Capture the cell that displays the provided text and extract its [x, y] central coordinate. 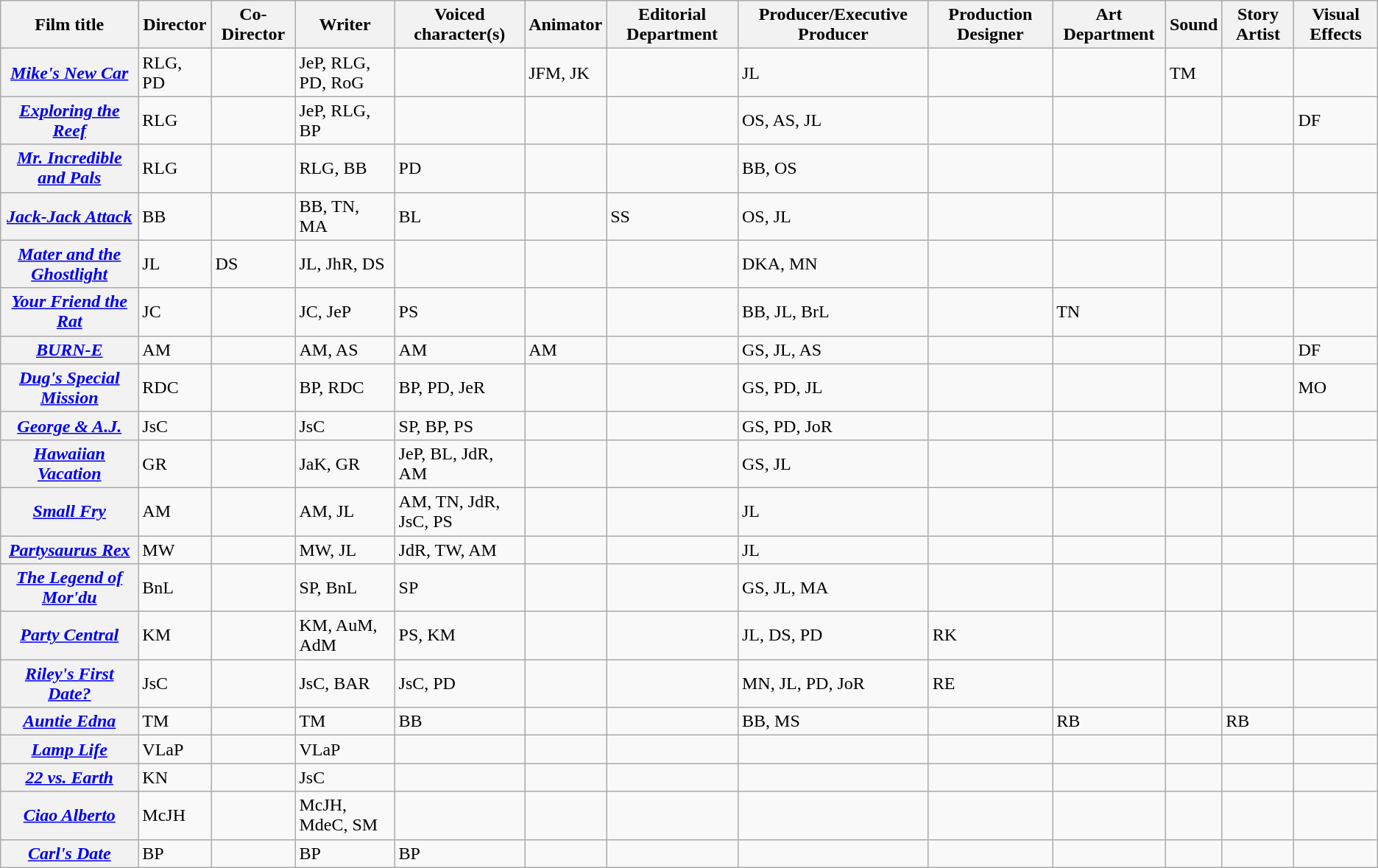
GS, JL [833, 464]
BL [459, 216]
RE [990, 683]
BB, TN, MA [344, 216]
Animator [565, 25]
JeP, BL, JdR, AM [459, 464]
Film title [69, 25]
MW, JL [344, 550]
OS, JL [833, 216]
TN [1109, 312]
AM, JL [344, 511]
Dug's Special Mission [69, 387]
BP, PD, JeR [459, 387]
AM, AS [344, 350]
BURN-E [69, 350]
AM, TN, JdR, JsC, PS [459, 511]
BP, RDC [344, 387]
SS [673, 216]
RLG, PD [175, 72]
Jack-Jack Attack [69, 216]
MO [1335, 387]
The Legend of Mor'du [69, 588]
KM, AuM, AdM [344, 636]
KM [175, 636]
Hawaiian Vacation [69, 464]
Sound [1193, 25]
Art Department [1109, 25]
JeP, RLG, PD, RoG [344, 72]
JFM, JK [565, 72]
Your Friend the Rat [69, 312]
Editorial Department [673, 25]
RK [990, 636]
JL, DS, PD [833, 636]
Party Central [69, 636]
JC [175, 312]
SP, BP, PS [459, 426]
JeP, RLG, BP [344, 121]
JsC, BAR [344, 683]
GR [175, 464]
OS, AS, JL [833, 121]
George & A.J. [69, 426]
Production Designer [990, 25]
DKA, MN [833, 264]
BnL [175, 588]
JdR, TW, AM [459, 550]
BB, OS [833, 168]
GS, PD, JL [833, 387]
Exploring the Reef [69, 121]
MW [175, 550]
JC, JeP [344, 312]
GS, JL, MA [833, 588]
Riley's First Date? [69, 683]
PS [459, 312]
Small Fry [69, 511]
SP, BnL [344, 588]
McJH [175, 816]
MN, JL, PD, JoR [833, 683]
Mike's New Car [69, 72]
GS, JL, AS [833, 350]
Auntie Edna [69, 721]
Lamp Life [69, 749]
Producer/Executive Producer [833, 25]
KN [175, 777]
JsC, PD [459, 683]
Partysaurus Rex [69, 550]
Co-Director [253, 25]
Carl's Date [69, 853]
PS, KM [459, 636]
RDC [175, 387]
Mr. Incredible and Pals [69, 168]
Ciao Alberto [69, 816]
22 vs. Earth [69, 777]
DS [253, 264]
Story Artist [1258, 25]
JaK, GR [344, 464]
PD [459, 168]
BB, MS [833, 721]
Mater and the Ghostlight [69, 264]
SP [459, 588]
Voiced character(s) [459, 25]
Director [175, 25]
McJH, MdeC, SM [344, 816]
GS, PD, JoR [833, 426]
JL, JhR, DS [344, 264]
BB, JL, BrL [833, 312]
Writer [344, 25]
Visual Effects [1335, 25]
RLG, BB [344, 168]
